Output the [X, Y] coordinate of the center of the cell containing the given text.  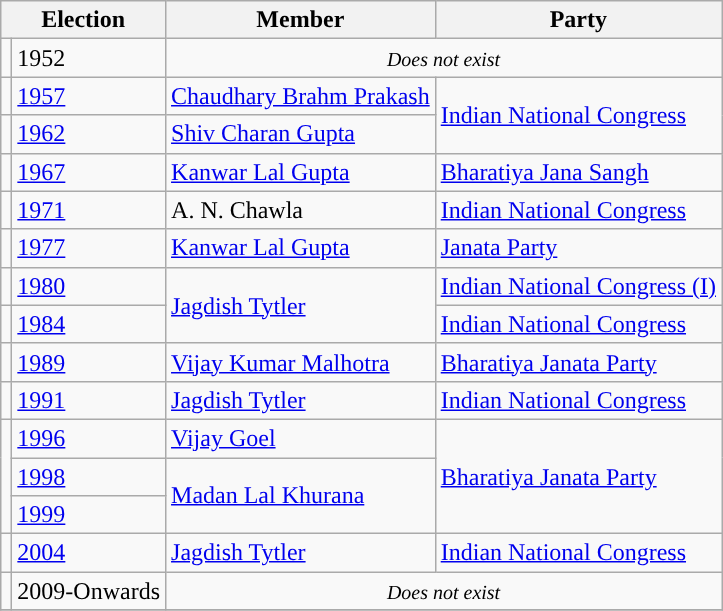
1991 [89, 400]
1984 [89, 324]
1996 [89, 438]
Janata Party [578, 248]
Vijay Kumar Malhotra [301, 362]
1967 [89, 172]
Vijay Goel [301, 438]
1998 [89, 477]
Election [84, 20]
1999 [89, 515]
1971 [89, 210]
1977 [89, 248]
2004 [89, 553]
1957 [89, 96]
Member [301, 20]
Party [578, 20]
1952 [89, 58]
2009-Onwards [89, 591]
A. N. Chawla [301, 210]
Chaudhary Brahm Prakash [301, 96]
Bharatiya Jana Sangh [578, 172]
Indian National Congress (I) [578, 286]
Madan Lal Khurana [301, 496]
1989 [89, 362]
1980 [89, 286]
1962 [89, 134]
Shiv Charan Gupta [301, 134]
